For the text-containing cell, return its midpoint in [x, y] coordinate format. 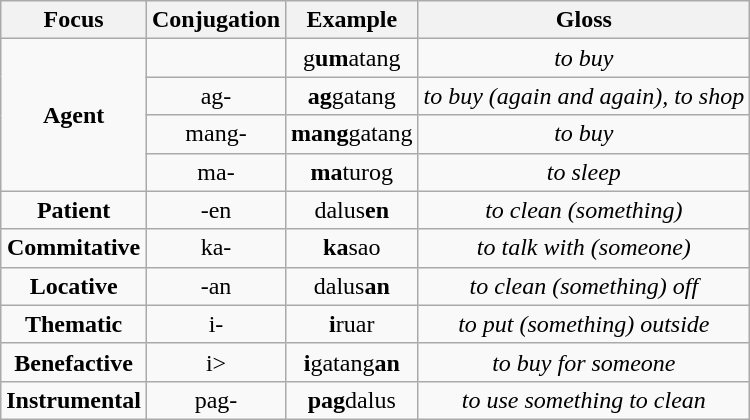
Conjugation [216, 20]
manggatang [352, 134]
iruar [352, 324]
to use something to clean [584, 400]
igatangan [352, 362]
mang- [216, 134]
to clean (something) off [584, 286]
to buy (again and again), to shop [584, 96]
gumatang [352, 58]
ka- [216, 248]
ma- [216, 172]
Commitative [74, 248]
Thematic [74, 324]
Patient [74, 210]
maturog [352, 172]
to buy for someone [584, 362]
i- [216, 324]
kasao [352, 248]
pagdalus [352, 400]
-an [216, 286]
ag- [216, 96]
Example [352, 20]
dalusen [352, 210]
i> [216, 362]
to talk with (someone) [584, 248]
aggatang [352, 96]
to sleep [584, 172]
Locative [74, 286]
pag- [216, 400]
to put (something) outside [584, 324]
Agent [74, 115]
Focus [74, 20]
Gloss [584, 20]
Instrumental [74, 400]
dalusan [352, 286]
to clean (something) [584, 210]
-en [216, 210]
Benefactive [74, 362]
